Find where the given text appears and provide that cell's center as (X, Y) coordinate. 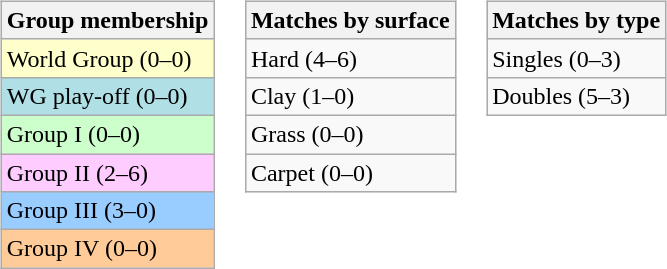
Group II (2–6) (108, 173)
Carpet (0–0) (350, 173)
World Group (0–0) (108, 58)
WG play-off (0–0) (108, 96)
Matches by surface (350, 20)
Hard (4–6) (350, 58)
Group IV (0–0) (108, 249)
Grass (0–0) (350, 134)
Group III (3–0) (108, 211)
Group I (0–0) (108, 134)
Singles (0–3) (576, 58)
Group membership (108, 20)
Matches by type (576, 20)
Doubles (5–3) (576, 96)
Clay (1–0) (350, 96)
